Output the [x, y] coordinate of the center of the cell containing the given text.  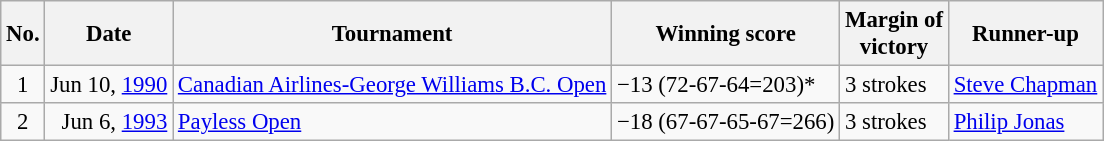
−18 (67-67-65-67=266) [726, 122]
Canadian Airlines-George Williams B.C. Open [392, 85]
−13 (72-67-64=203)* [726, 85]
Runner-up [1025, 34]
Jun 10, 1990 [109, 85]
Date [109, 34]
Winning score [726, 34]
Philip Jonas [1025, 122]
Steve Chapman [1025, 85]
Jun 6, 1993 [109, 122]
No. [23, 34]
Margin ofvictory [894, 34]
Payless Open [392, 122]
Tournament [392, 34]
1 [23, 85]
2 [23, 122]
